Identify which cell holds the provided text, then report its (x, y) central coordinate. 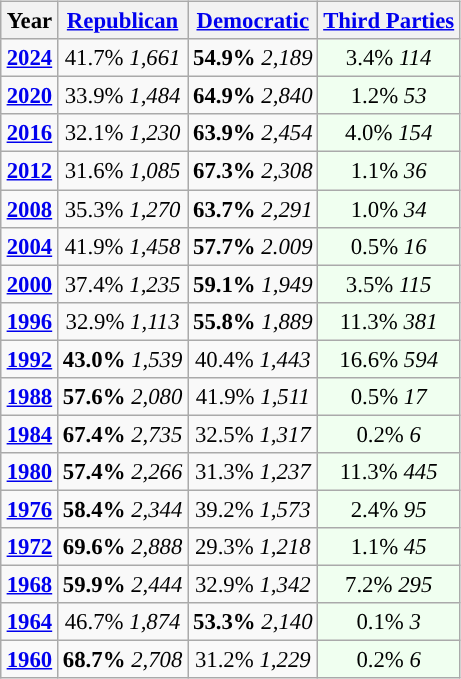
54.9% 2,189 (253, 58)
32.5% 1,317 (253, 434)
53.3% 2,140 (253, 622)
57.6% 2,080 (122, 396)
46.7% 1,874 (122, 622)
2008 (29, 209)
1984 (29, 434)
41.9% 1,458 (122, 246)
Third Parties (389, 21)
43.0% 1,539 (122, 359)
16.6% 594 (389, 359)
2024 (29, 58)
67.4% 2,735 (122, 434)
2004 (29, 246)
33.9% 1,484 (122, 96)
1972 (29, 547)
57.4% 2,266 (122, 472)
68.7% 2,708 (122, 660)
1964 (29, 622)
64.9% 2,840 (253, 96)
1.0% 34 (389, 209)
1976 (29, 509)
2020 (29, 96)
59.1% 1,949 (253, 284)
69.6% 2,888 (122, 547)
1.2% 53 (389, 96)
63.9% 2,454 (253, 133)
31.2% 1,229 (253, 660)
1992 (29, 359)
2.4% 95 (389, 509)
32.9% 1,113 (122, 321)
Democratic (253, 21)
29.3% 1,218 (253, 547)
1988 (29, 396)
1980 (29, 472)
0.5% 16 (389, 246)
1996 (29, 321)
67.3% 2,308 (253, 171)
0.5% 17 (389, 396)
1.1% 45 (389, 547)
41.9% 1,511 (253, 396)
32.9% 1,342 (253, 584)
1.1% 36 (389, 171)
1960 (29, 660)
31.6% 1,085 (122, 171)
3.5% 115 (389, 284)
4.0% 154 (389, 133)
55.8% 1,889 (253, 321)
2012 (29, 171)
41.7% 1,661 (122, 58)
59.9% 2,444 (122, 584)
2016 (29, 133)
35.3% 1,270 (122, 209)
2000 (29, 284)
31.3% 1,237 (253, 472)
57.7% 2.009 (253, 246)
58.4% 2,344 (122, 509)
Republican (122, 21)
11.3% 445 (389, 472)
1968 (29, 584)
32.1% 1,230 (122, 133)
39.2% 1,573 (253, 509)
7.2% 295 (389, 584)
11.3% 381 (389, 321)
Year (29, 21)
63.7% 2,291 (253, 209)
0.1% 3 (389, 622)
40.4% 1,443 (253, 359)
37.4% 1,235 (122, 284)
3.4% 114 (389, 58)
